From the cell containing the given text, extract its center point as (X, Y) coordinate. 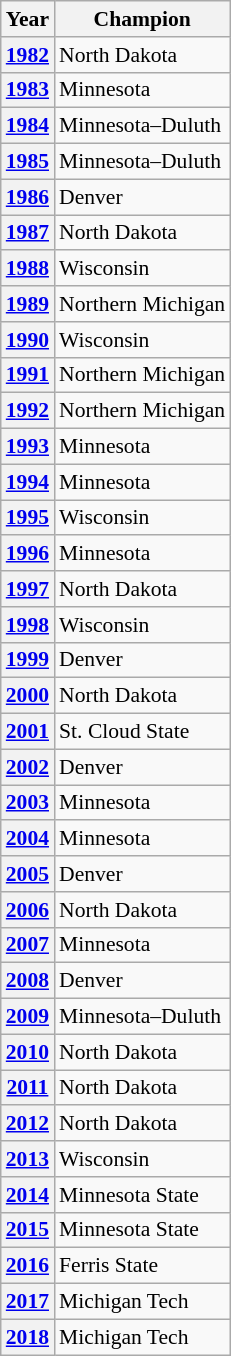
2003 (28, 803)
1991 (28, 375)
1989 (28, 304)
2009 (28, 1017)
1995 (28, 518)
1990 (28, 340)
1984 (28, 126)
1996 (28, 554)
1999 (28, 660)
2016 (28, 1266)
1982 (28, 55)
1994 (28, 482)
1997 (28, 589)
2001 (28, 732)
2000 (28, 696)
1985 (28, 162)
2002 (28, 767)
Year (28, 19)
2005 (28, 874)
2007 (28, 945)
1987 (28, 233)
2008 (28, 981)
1992 (28, 411)
1986 (28, 197)
2011 (28, 1088)
2012 (28, 1124)
Champion (142, 19)
2006 (28, 910)
2004 (28, 839)
2015 (28, 1230)
1993 (28, 447)
2018 (28, 1337)
2017 (28, 1302)
1998 (28, 625)
2010 (28, 1052)
St. Cloud State (142, 732)
1983 (28, 90)
2014 (28, 1195)
2013 (28, 1159)
Ferris State (142, 1266)
1988 (28, 269)
